Return (X, Y) of the center of cell containing provided text 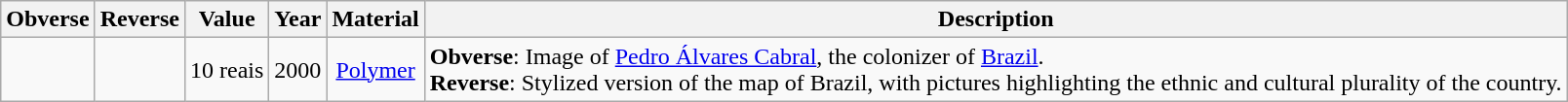
Value (226, 19)
Material (375, 19)
10 reais (226, 70)
Year (298, 19)
2000 (298, 70)
Polymer (375, 70)
Description (996, 19)
Obverse (48, 19)
Reverse (139, 19)
